Locate the cell with the specified text and output its (X, Y) center coordinate. 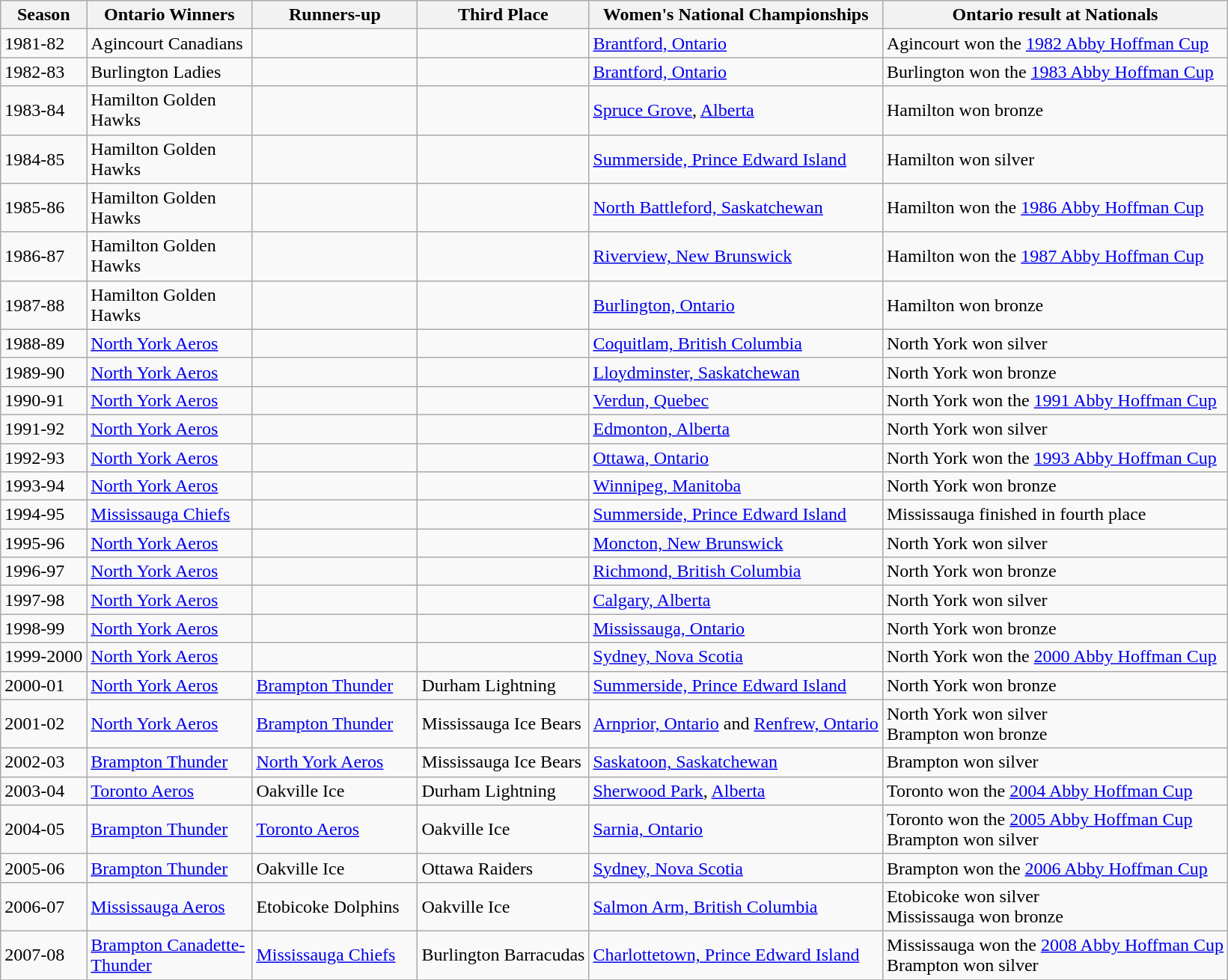
Ontario Winners (169, 15)
Edmonton, Alberta (736, 429)
2001-02 (43, 724)
1984-85 (43, 159)
Third Place (503, 15)
Arnprior, Ontario and Renfrew, Ontario (736, 724)
Verdun, Quebec (736, 400)
1991-92 (43, 429)
North York won the 1993 Abby Hoffman Cup (1055, 457)
Riverview, New Brunswick (736, 256)
Hamilton won the 1986 Abby Hoffman Cup (1055, 208)
Brampton won silver (1055, 762)
2007-08 (43, 955)
1989-90 (43, 372)
Calgary, Alberta (736, 600)
Burlington won the 1983 Abby Hoffman Cup (1055, 72)
1990-91 (43, 400)
Agincourt won the 1982 Abby Hoffman Cup (1055, 43)
1988-89 (43, 343)
Mississauga won the 2008 Abby Hoffman CupBrampton won silver (1055, 955)
North York won the 2000 Abby Hoffman Cup (1055, 657)
1997-98 (43, 600)
1993-94 (43, 486)
Ontario result at Nationals (1055, 15)
2002-03 (43, 762)
Etobicoke Dolphins (335, 907)
1996-97 (43, 572)
Ottawa, Ontario (736, 457)
1981-82 (43, 43)
1998-99 (43, 628)
Lloydminster, Saskatchewan (736, 372)
Moncton, New Brunswick (736, 543)
2005-06 (43, 868)
1982-83 (43, 72)
1995-96 (43, 543)
Richmond, British Columbia (736, 572)
Saskatoon, Saskatchewan (736, 762)
Coquitlam, British Columbia (736, 343)
Hamilton won the 1987 Abby Hoffman Cup (1055, 256)
Ottawa Raiders (503, 868)
Toronto won the 2005 Abby Hoffman CupBrampton won silver (1055, 829)
Winnipeg, Manitoba (736, 486)
Hamilton won silver (1055, 159)
North Battleford, Saskatchewan (736, 208)
Burlington, Ontario (736, 305)
Charlottetown, Prince Edward Island (736, 955)
2004-05 (43, 829)
Mississauga finished in fourth place (1055, 515)
2006-07 (43, 907)
Mississauga Aeros (169, 907)
1985-86 (43, 208)
Salmon Arm, British Columbia (736, 907)
Agincourt Canadians (169, 43)
Brampton Canadette-Thunder (169, 955)
1994-95 (43, 515)
Runners-up (335, 15)
1987-88 (43, 305)
Brampton won the 2006 Abby Hoffman Cup (1055, 868)
1986-87 (43, 256)
Sarnia, Ontario (736, 829)
Season (43, 15)
Burlington Ladies (169, 72)
Sherwood Park, Alberta (736, 791)
North York won the 1991 Abby Hoffman Cup (1055, 400)
Burlington Barracudas (503, 955)
1999-2000 (43, 657)
2003-04 (43, 791)
North York won silverBrampton won bronze (1055, 724)
1992-93 (43, 457)
2000-01 (43, 685)
Toronto won the 2004 Abby Hoffman Cup (1055, 791)
1983-84 (43, 111)
Spruce Grove, Alberta (736, 111)
Women's National Championships (736, 15)
Mississauga, Ontario (736, 628)
Etobicoke won silverMississauga won bronze (1055, 907)
